Return [x, y] of the center of cell containing provided text 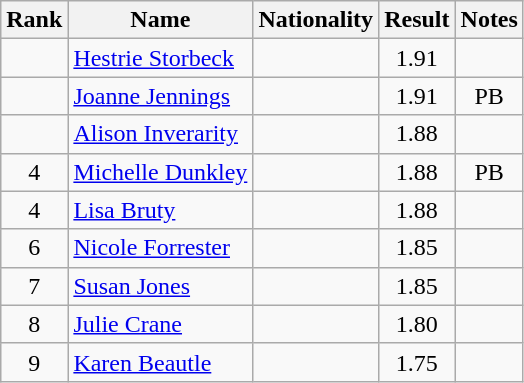
Susan Jones [160, 286]
Julie Crane [160, 324]
1.80 [417, 324]
Nicole Forrester [160, 248]
Alison Inverarity [160, 134]
1.75 [417, 362]
Karen Beautle [160, 362]
9 [34, 362]
7 [34, 286]
Notes [489, 20]
Hestrie Storbeck [160, 58]
6 [34, 248]
Name [160, 20]
8 [34, 324]
Michelle Dunkley [160, 172]
Rank [34, 20]
Result [417, 20]
Lisa Bruty [160, 210]
Nationality [316, 20]
Joanne Jennings [160, 96]
